Determine the [x, y] coordinate at the center of the cell enclosing the given text.  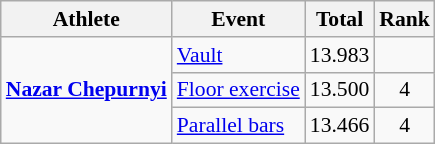
Nazar Chepurnyi [86, 90]
13.466 [340, 126]
Floor exercise [238, 90]
Vault [238, 55]
13.500 [340, 90]
Total [340, 19]
Event [238, 19]
13.983 [340, 55]
Athlete [86, 19]
Rank [404, 19]
Parallel bars [238, 126]
